Extract the (X, Y) coordinate from the center of the cell holding the provided text.  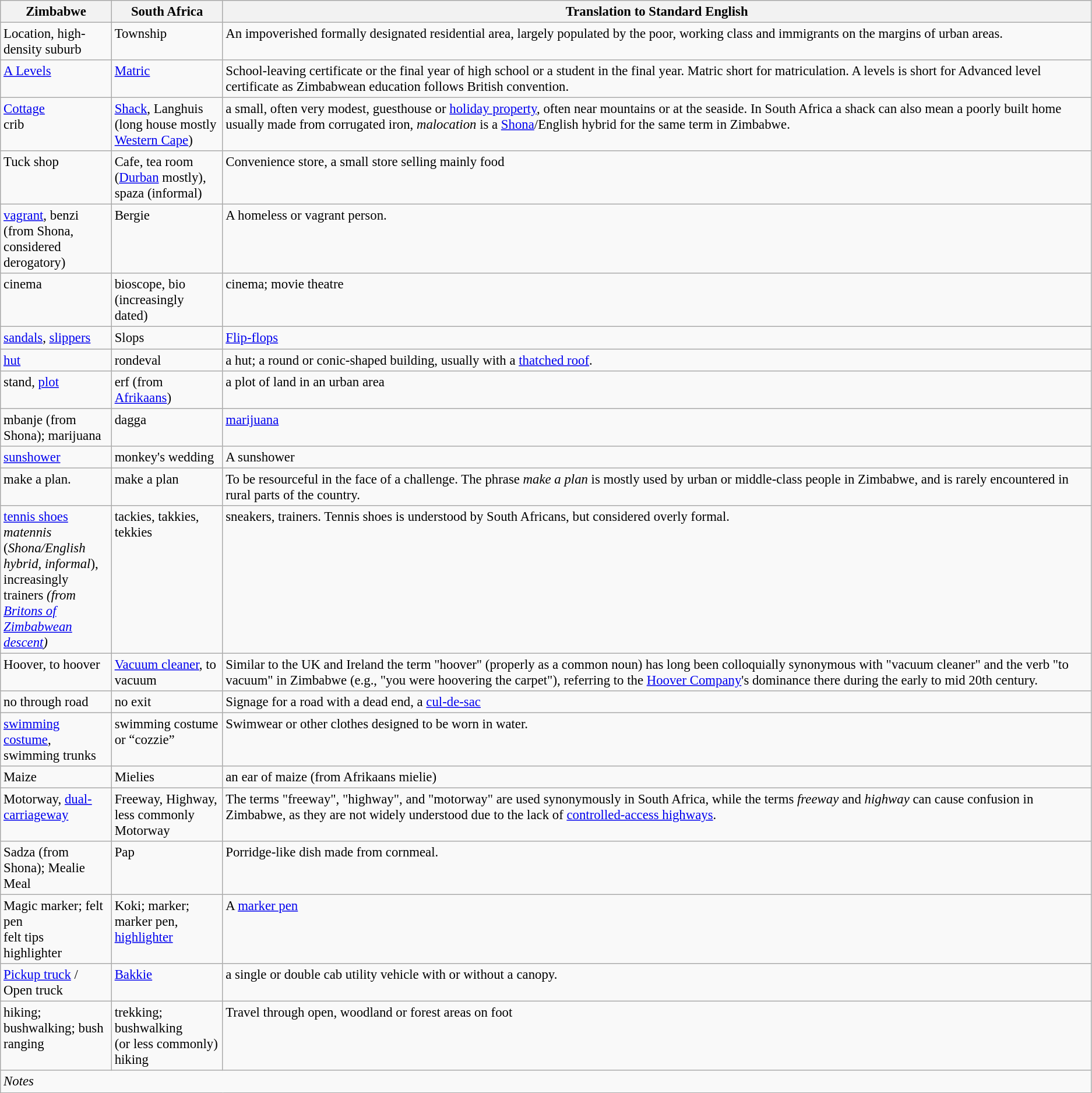
A Levels (56, 79)
Township (167, 42)
a single or double cab utility vehicle with or without a canopy. (657, 982)
monkey's wedding (167, 457)
dagga (167, 428)
no through road (56, 702)
Maize (56, 777)
Notes (546, 1082)
vagrant, benzi (from Shona, considered derogatory) (56, 239)
a hut; a round or conic-shaped building, usually with a thatched roof. (657, 360)
trekking; bushwalking (or less commonly) hiking (167, 1036)
hut (56, 360)
Bergie (167, 239)
stand, plot (56, 389)
Pap (167, 868)
Freeway, Highway, less commonly Motorway (167, 815)
Signage for a road with a dead end, a cul-de-sac (657, 702)
A marker pen (657, 930)
Convenience store, a small store selling mainly food (657, 178)
Tuck shop (56, 178)
rondeval (167, 360)
swimming costume, swimming trunks (56, 739)
a plot of land in an urban area (657, 389)
Motorway, dual-carriageway (56, 815)
Flip-flops (657, 338)
bioscope, bio (increasingly dated) (167, 301)
sneakers, trainers. Tennis shoes is understood by South Africans, but considered overly formal. (657, 580)
Zimbabwe (56, 12)
A sunshower (657, 457)
Sadza (from Shona); Mealie Meal (56, 868)
sunshower (56, 457)
Translation to Standard English (657, 12)
An impoverished formally designated residential area, largely populated by the poor, working class and immigrants on the margins of urban areas. (657, 42)
Bakkie (167, 982)
Porridge-like dish made from cornmeal. (657, 868)
A homeless or vagrant person. (657, 239)
Location, high-density suburb (56, 42)
an ear of maize (from Afrikaans mielie) (657, 777)
Pickup truck / Open truck (56, 982)
Travel through open, woodland or forest areas on foot (657, 1036)
South Africa (167, 12)
swimming costume or “cozzie” (167, 739)
Vacuum cleaner, to vacuum (167, 672)
Magic marker; felt penfelt tipshighlighter (56, 930)
Cafe, tea room (Durban mostly), spaza (informal) (167, 178)
sandals, slippers (56, 338)
tennis shoes matennis (Shona/English hybrid, informal), increasingly trainers (from Britons of Zimbabwean descent) (56, 580)
make a plan. (56, 487)
erf (from Afrikaans) (167, 389)
Koki; marker; marker pen, highlighter (167, 930)
Cottagecrib (56, 125)
hiking; bushwalking; bush ranging (56, 1036)
Swimwear or other clothes designed to be worn in water. (657, 739)
mbanje (from Shona); marijuana (56, 428)
no exit (167, 702)
Matric (167, 79)
Hoover, to hoover (56, 672)
Slops (167, 338)
marijuana (657, 428)
make a plan (167, 487)
cinema; movie theatre (657, 301)
Shack, Langhuis (long house mostly Western Cape) (167, 125)
tackies, takkies, tekkies (167, 580)
Mielies (167, 777)
cinema (56, 301)
